Output the [X, Y] coordinate of the center of the cell containing the given text.  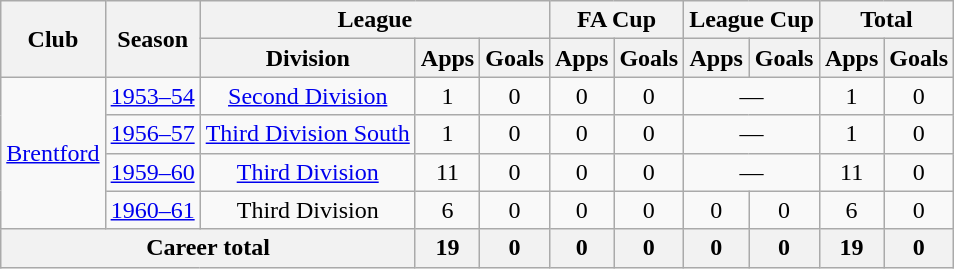
Third Division South [308, 134]
Club [53, 39]
Brentford [53, 153]
League Cup [752, 20]
1959–60 [152, 172]
Career total [208, 248]
1960–61 [152, 210]
Season [152, 39]
FA Cup [616, 20]
League [374, 20]
Second Division [308, 96]
1953–54 [152, 96]
Division [308, 58]
Total [886, 20]
1956–57 [152, 134]
